Pinpoint the cell where the given text exists, returning its [x, y] midpoint coordinate. 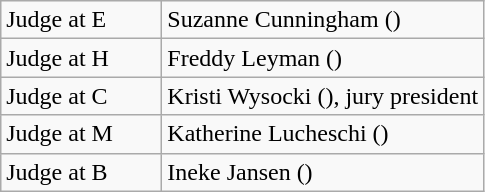
Judge at H [82, 58]
Kristi Wysocki (), jury president [323, 96]
Suzanne Cunningham () [323, 20]
Judge at B [82, 172]
Judge at M [82, 134]
Freddy Leyman () [323, 58]
Katherine Lucheschi () [323, 134]
Judge at C [82, 96]
Judge at E [82, 20]
Ineke Jansen () [323, 172]
